Provide the (X, Y) coordinate of the cell's center where the given text is located.  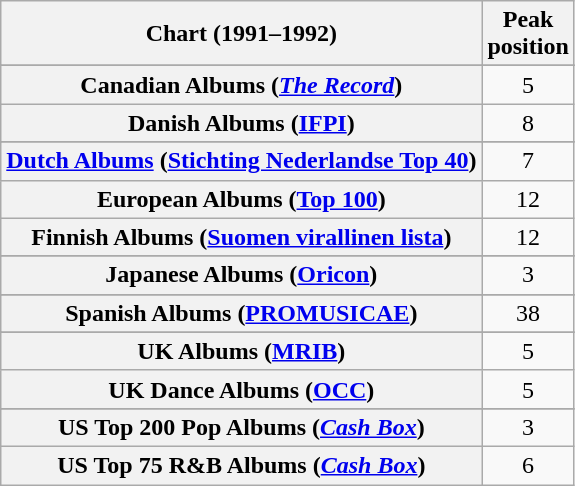
Finnish Albums (Suomen virallinen lista) (242, 237)
UK Dance Albums (OCC) (242, 389)
38 (528, 313)
Peakposition (528, 34)
Spanish Albums (PROMUSICAE) (242, 313)
Canadian Albums (The Record) (242, 85)
Japanese Albums (Oricon) (242, 275)
7 (528, 161)
UK Albums (MRIB) (242, 351)
Dutch Albums (Stichting Nederlandse Top 40) (242, 161)
US Top 200 Pop Albums (Cash Box) (242, 427)
6 (528, 465)
European Albums (Top 100) (242, 199)
Chart (1991–1992) (242, 34)
US Top 75 R&B Albums (Cash Box) (242, 465)
8 (528, 123)
Danish Albums (IFPI) (242, 123)
